Find where the given text appears and provide that cell's center as (X, Y) coordinate. 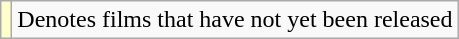
Denotes films that have not yet been released (235, 20)
